Return the (X, Y) coordinate for the center point of the cell that contains the specified text.  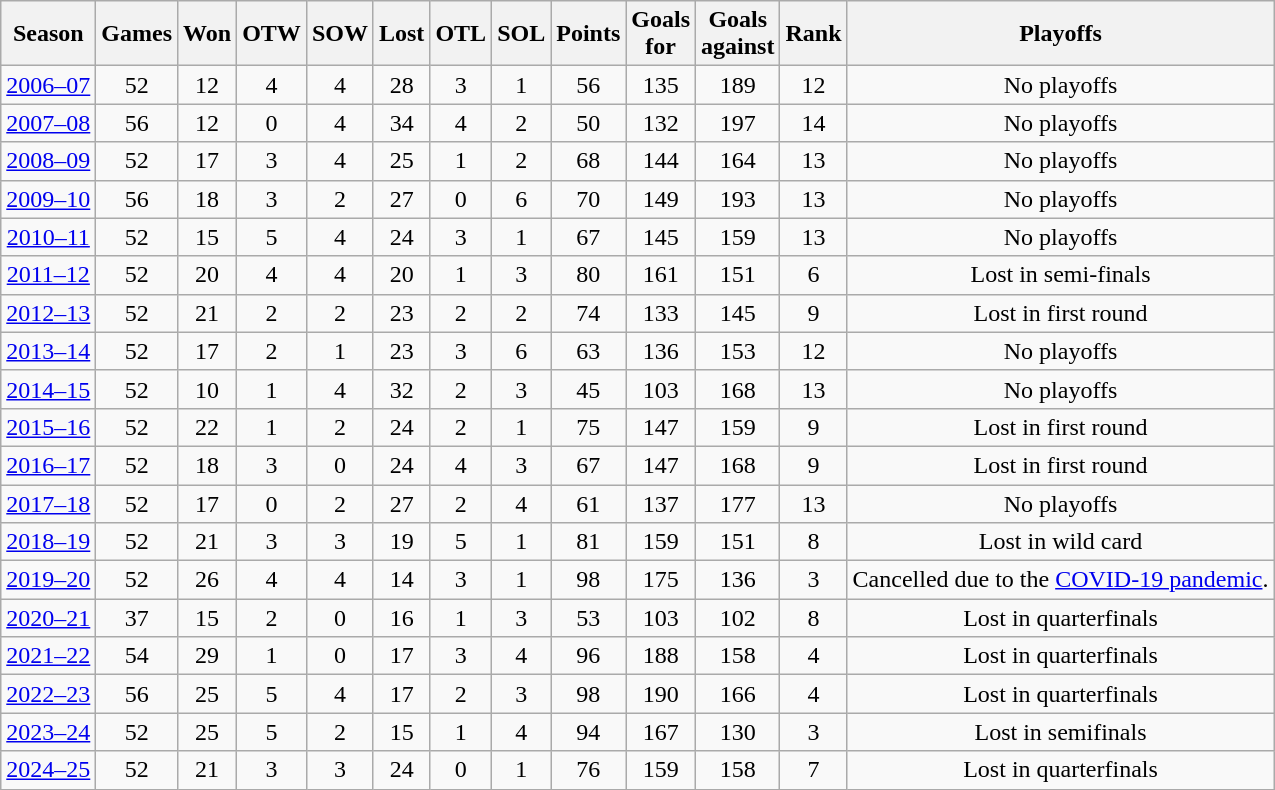
177 (738, 503)
26 (208, 580)
2015–16 (48, 427)
2007–08 (48, 123)
29 (208, 656)
2013–14 (48, 351)
10 (208, 389)
188 (661, 656)
OTW (272, 34)
OTL (461, 34)
16 (401, 618)
63 (588, 351)
189 (738, 85)
75 (588, 427)
74 (588, 313)
94 (588, 732)
132 (661, 123)
76 (588, 770)
45 (588, 389)
2009–10 (48, 199)
37 (137, 618)
164 (738, 161)
2023–24 (48, 732)
Goalsfor (661, 34)
Goalsagainst (738, 34)
102 (738, 618)
175 (661, 580)
28 (401, 85)
Games (137, 34)
2010–11 (48, 237)
Lost in wild card (1060, 542)
193 (738, 199)
190 (661, 694)
130 (738, 732)
Cancelled due to the COVID-19 pandemic. (1060, 580)
80 (588, 275)
81 (588, 542)
Season (48, 34)
Playoffs (1060, 34)
SOL (522, 34)
133 (661, 313)
149 (661, 199)
153 (738, 351)
2012–13 (48, 313)
167 (661, 732)
Won (208, 34)
2022–23 (48, 694)
137 (661, 503)
2024–25 (48, 770)
96 (588, 656)
22 (208, 427)
54 (137, 656)
2018–19 (48, 542)
32 (401, 389)
2014–15 (48, 389)
197 (738, 123)
Lost in semifinals (1060, 732)
Lost in semi-finals (1060, 275)
2017–18 (48, 503)
2016–17 (48, 465)
19 (401, 542)
2006–07 (48, 85)
135 (661, 85)
2019–20 (48, 580)
2021–22 (48, 656)
70 (588, 199)
34 (401, 123)
161 (661, 275)
2011–12 (48, 275)
68 (588, 161)
166 (738, 694)
Lost (401, 34)
2020–21 (48, 618)
144 (661, 161)
2008–09 (48, 161)
SOW (340, 34)
61 (588, 503)
Rank (814, 34)
Points (588, 34)
53 (588, 618)
50 (588, 123)
7 (814, 770)
